Locate the cell with the specified text and output its (X, Y) center coordinate. 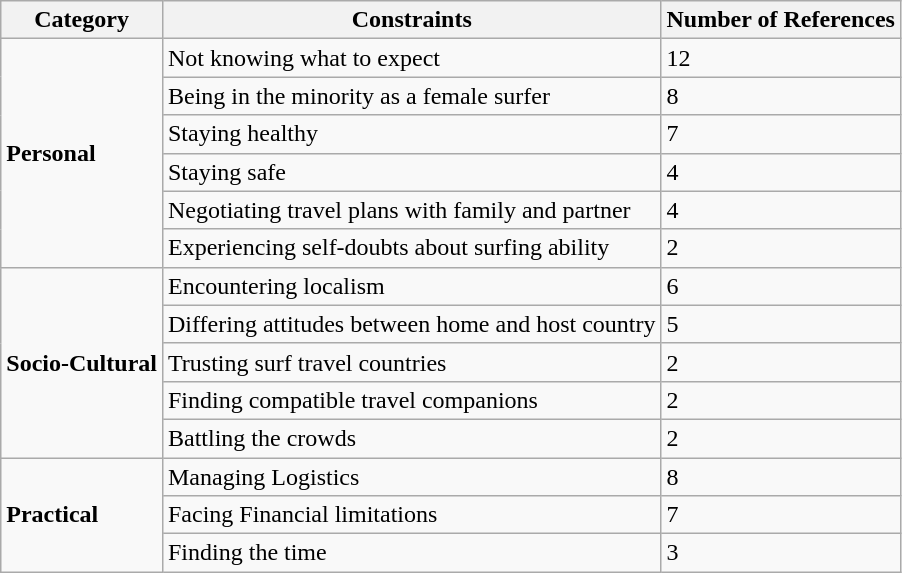
Differing attitudes between home and host country (411, 324)
6 (780, 286)
Staying safe (411, 172)
Finding compatible travel companions (411, 400)
Battling the crowds (411, 438)
5 (780, 324)
12 (780, 58)
Number of References (780, 20)
3 (780, 553)
Staying healthy (411, 134)
Trusting surf travel countries (411, 362)
Socio-Cultural (82, 362)
Managing Logistics (411, 477)
Category (82, 20)
Facing Financial limitations (411, 515)
Finding the time (411, 553)
Negotiating travel plans with family and partner (411, 210)
Encountering localism (411, 286)
Not knowing what to expect (411, 58)
Personal (82, 153)
Being in the minority as a female surfer (411, 96)
Experiencing self-doubts about surfing ability (411, 248)
Practical (82, 515)
Constraints (411, 20)
